For the text-containing cell, return its midpoint in [x, y] coordinate format. 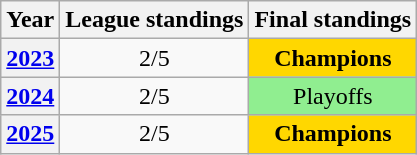
2025 [30, 134]
Final standings [333, 20]
2024 [30, 96]
Year [30, 20]
2023 [30, 58]
League standings [154, 20]
Playoffs [333, 96]
